Identify which cell holds the provided text, then report its (x, y) central coordinate. 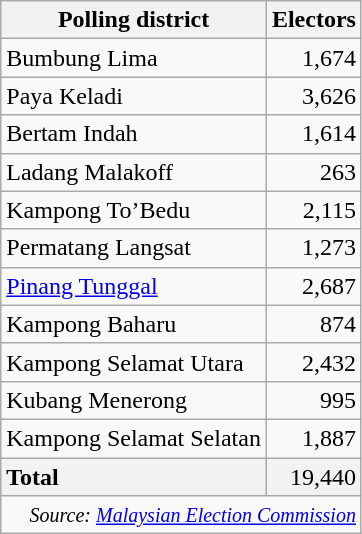
Source: Malaysian Election Commission (182, 515)
1,674 (314, 58)
1,614 (314, 134)
Ladang Malakoff (134, 172)
Permatang Langsat (134, 248)
2,432 (314, 362)
995 (314, 400)
263 (314, 172)
Kampong Selamat Utara (134, 362)
3,626 (314, 96)
1,273 (314, 248)
1,887 (314, 438)
Electors (314, 20)
2,115 (314, 210)
Kampong Selamat Selatan (134, 438)
19,440 (314, 477)
874 (314, 324)
Kubang Menerong (134, 400)
Polling district (134, 20)
Total (134, 477)
Kampong Baharu (134, 324)
Bertam Indah (134, 134)
2,687 (314, 286)
Paya Keladi (134, 96)
Kampong To’Bedu (134, 210)
Pinang Tunggal (134, 286)
Bumbung Lima (134, 58)
